Pinpoint the cell where the given text exists, returning its (x, y) midpoint coordinate. 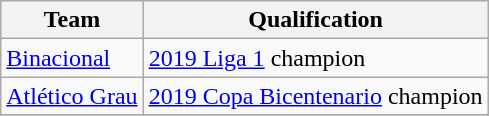
Qualification (316, 20)
Team (72, 20)
Binacional (72, 58)
2019 Liga 1 champion (316, 58)
2019 Copa Bicentenario champion (316, 96)
Atlético Grau (72, 96)
